Identify which cell holds the provided text, then report its [x, y] central coordinate. 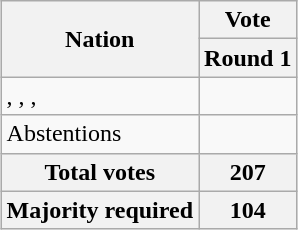
Round 1 [248, 58]
Majority required [100, 210]
Nation [100, 39]
, , , [100, 96]
Abstentions [100, 134]
104 [248, 210]
207 [248, 172]
Total votes [100, 172]
Vote [248, 20]
